Pinpoint the cell where the given text exists, returning its [x, y] midpoint coordinate. 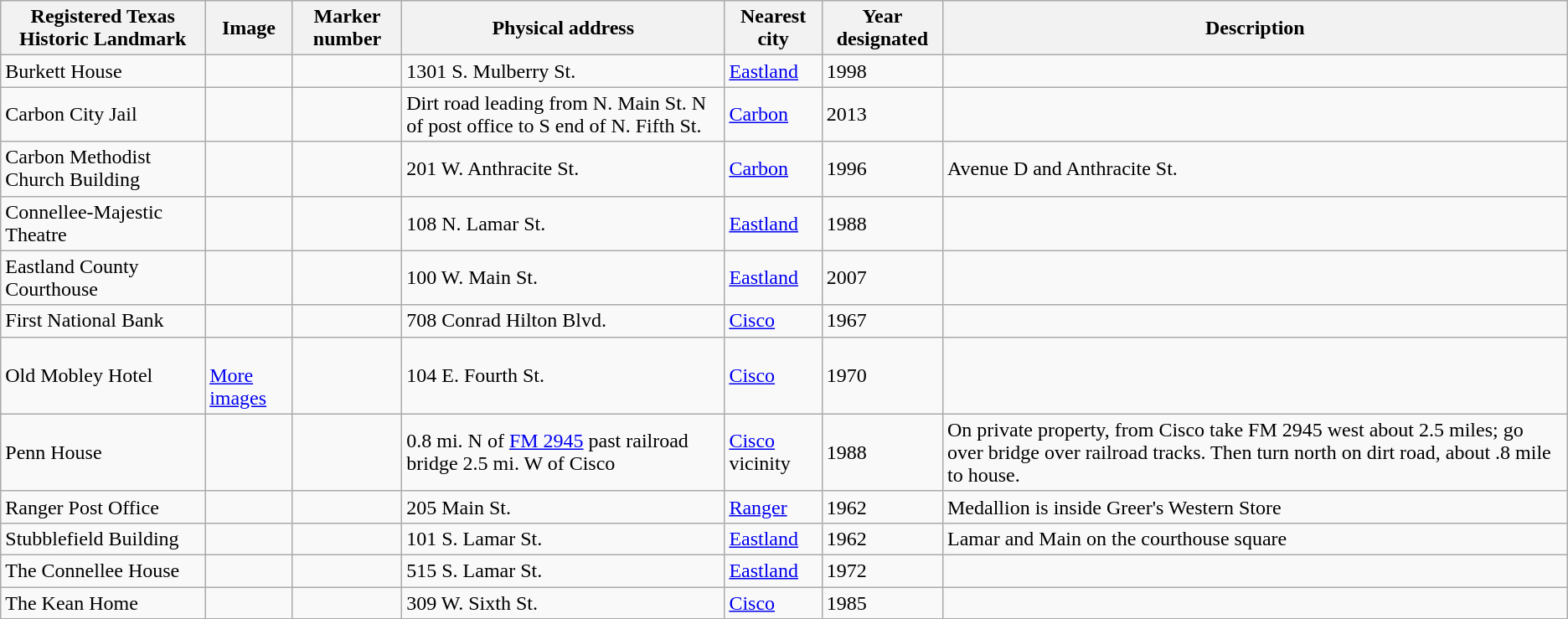
1998 [882, 71]
1985 [882, 602]
Eastland County Courthouse [103, 278]
309 W. Sixth St. [563, 602]
Old Mobley Hotel [103, 375]
Year designated [882, 28]
2007 [882, 278]
Lamar and Main on the courthouse square [1255, 539]
Ranger Post Office [103, 507]
1301 S. Mulberry St. [563, 71]
Connellee-Majestic Theatre [103, 223]
Cisco vicinity [773, 452]
1972 [882, 570]
Image [250, 28]
Carbon Methodist Church Building [103, 169]
2013 [882, 114]
Marker number [347, 28]
Stubblefield Building [103, 539]
Penn House [103, 452]
108 N. Lamar St. [563, 223]
Dirt road leading from N. Main St. N of post office to S end of N. Fifth St. [563, 114]
100 W. Main St. [563, 278]
Ranger [773, 507]
205 Main St. [563, 507]
Carbon City Jail [103, 114]
201 W. Anthracite St. [563, 169]
515 S. Lamar St. [563, 570]
0.8 mi. N of FM 2945 past railroad bridge 2.5 mi. W of Cisco [563, 452]
101 S. Lamar St. [563, 539]
First National Bank [103, 321]
104 E. Fourth St. [563, 375]
1970 [882, 375]
Description [1255, 28]
Burkett House [103, 71]
Nearest city [773, 28]
Registered Texas Historic Landmark [103, 28]
1967 [882, 321]
The Connellee House [103, 570]
Avenue D and Anthracite St. [1255, 169]
708 Conrad Hilton Blvd. [563, 321]
More images [250, 375]
Medallion is inside Greer's Western Store [1255, 507]
1996 [882, 169]
The Kean Home [103, 602]
Physical address [563, 28]
